Output the (x, y) coordinate of the center of the cell containing the given text.  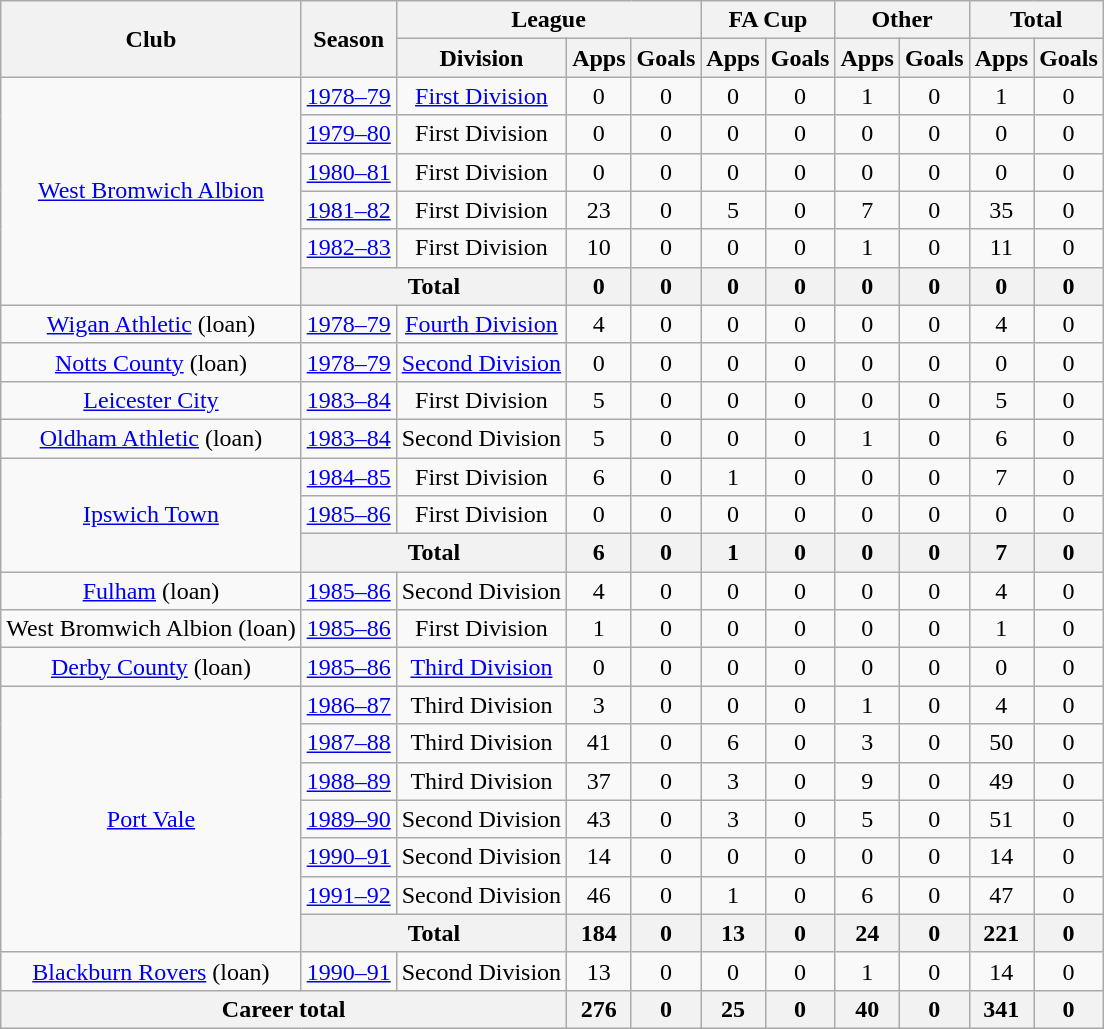
184 (599, 933)
Ipswich Town (151, 515)
1986–87 (348, 705)
9 (867, 781)
43 (599, 819)
1988–89 (348, 781)
West Bromwich Albion (loan) (151, 629)
Other (902, 20)
49 (1001, 781)
Leicester City (151, 400)
24 (867, 933)
1980–81 (348, 172)
1984–85 (348, 477)
1981–82 (348, 210)
46 (599, 895)
Career total (284, 1009)
23 (599, 210)
35 (1001, 210)
10 (599, 248)
Derby County (loan) (151, 667)
West Bromwich Albion (151, 191)
Port Vale (151, 819)
50 (1001, 743)
341 (1001, 1009)
Notts County (loan) (151, 362)
25 (733, 1009)
41 (599, 743)
221 (1001, 933)
1991–92 (348, 895)
Season (348, 39)
1982–83 (348, 248)
Wigan Athletic (loan) (151, 324)
League (548, 20)
FA Cup (768, 20)
1989–90 (348, 819)
1987–88 (348, 743)
Club (151, 39)
Division (481, 58)
Blackburn Rovers (loan) (151, 971)
40 (867, 1009)
11 (1001, 248)
Fourth Division (481, 324)
1979–80 (348, 134)
51 (1001, 819)
Oldham Athletic (loan) (151, 438)
276 (599, 1009)
Fulham (loan) (151, 591)
47 (1001, 895)
37 (599, 781)
